Provide the [X, Y] coordinate of the cell's center where the given text is located.  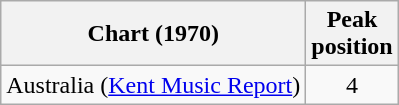
Chart (1970) [154, 34]
Peakposition [352, 34]
4 [352, 85]
Australia (Kent Music Report) [154, 85]
